Extract the (X, Y) coordinate from the center of the cell holding the provided text.  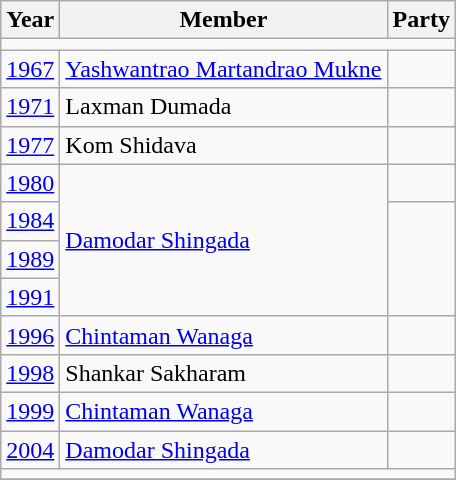
1980 (30, 183)
1996 (30, 335)
1991 (30, 297)
Kom Shidava (224, 145)
1989 (30, 259)
Yashwantrao Martandrao Mukne (224, 69)
1998 (30, 373)
1977 (30, 145)
1999 (30, 411)
Year (30, 20)
Laxman Dumada (224, 107)
1967 (30, 69)
2004 (30, 449)
1984 (30, 221)
Member (224, 20)
Shankar Sakharam (224, 373)
Party (421, 20)
1971 (30, 107)
